Search for the cell housing the specified text and yield its (X, Y) center coordinate. 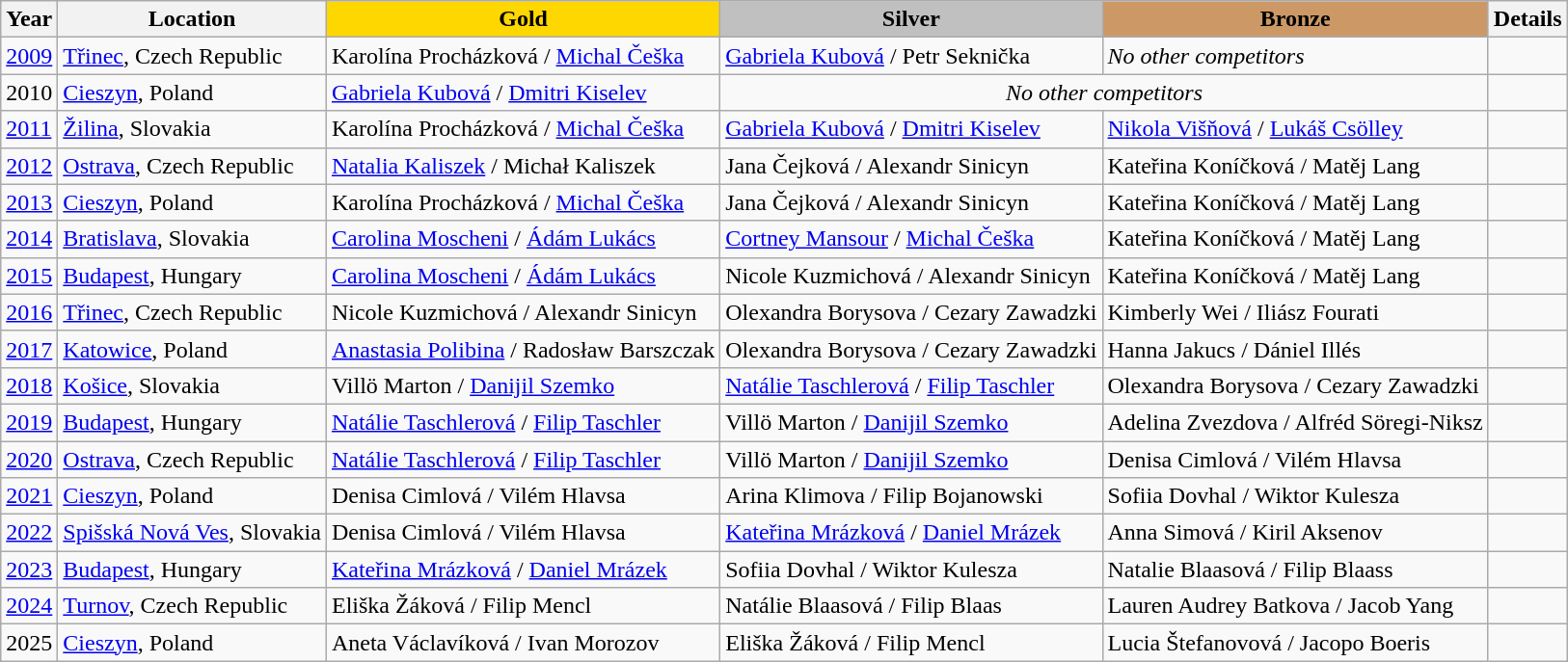
Natalie Blaasová / Filip Blaass (1295, 569)
Details (1527, 19)
Turnov, Czech Republic (193, 606)
2023 (29, 569)
Bronze (1295, 19)
2015 (29, 276)
2022 (29, 533)
Anastasia Polibina / Radosław Barszczak (523, 349)
2009 (29, 56)
2025 (29, 643)
Žilina, Slovakia (193, 129)
2012 (29, 166)
Gabriela Kubová / Petr Seknička (911, 56)
2019 (29, 422)
Cortney Mansour / Michal Češka (911, 239)
2024 (29, 606)
2017 (29, 349)
Katowice, Poland (193, 349)
2020 (29, 460)
2010 (29, 93)
2013 (29, 202)
2014 (29, 239)
Gold (523, 19)
Hanna Jakucs / Dániel Illés (1295, 349)
Lauren Audrey Batkova / Jacob Yang (1295, 606)
Bratislava, Slovakia (193, 239)
Lucia Štefanovová / Jacopo Boeris (1295, 643)
Kimberly Wei / Iliász Fourati (1295, 312)
Natalia Kaliszek / Michał Kaliszek (523, 166)
Location (193, 19)
2018 (29, 385)
Nikola Višňová / Lukáš Csölley (1295, 129)
Natálie Blaasová / Filip Blaas (911, 606)
Anna Simová / Kiril Aksenov (1295, 533)
Spišská Nová Ves, Slovakia (193, 533)
Silver (911, 19)
Košice, Slovakia (193, 385)
2011 (29, 129)
Year (29, 19)
Adelina Zvezdova / Alfréd Söregi-Niksz (1295, 422)
2021 (29, 496)
Aneta Václavíková / Ivan Morozov (523, 643)
2016 (29, 312)
Arina Klimova / Filip Bojanowski (911, 496)
